Scan for the cell matching the given text and deliver its (x, y) coordinate at center. 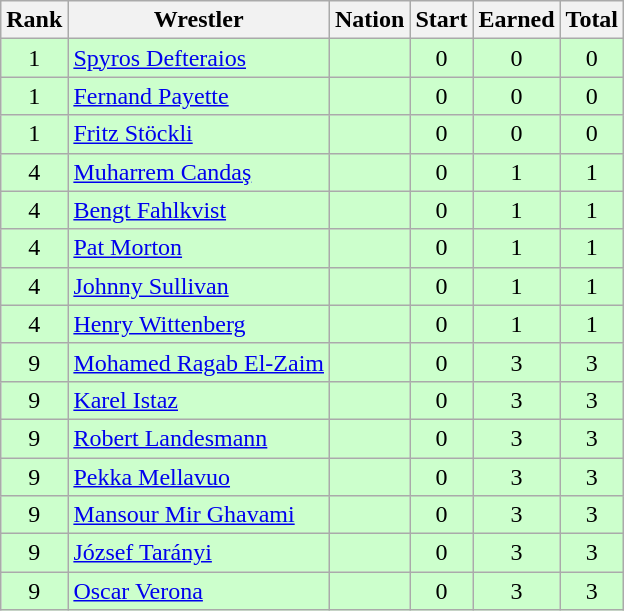
József Tarányi (199, 553)
Henry Wittenberg (199, 324)
Bengt Fahlkvist (199, 210)
Oscar Verona (199, 591)
Nation (370, 20)
Start (442, 20)
Wrestler (199, 20)
Robert Landesmann (199, 438)
Rank (34, 20)
Total (592, 20)
Earned (516, 20)
Karel Istaz (199, 400)
Fernand Payette (199, 96)
Pat Morton (199, 248)
Johnny Sullivan (199, 286)
Spyros Defteraios (199, 58)
Muharrem Candaş (199, 172)
Mohamed Ragab El-Zaim (199, 362)
Fritz Stöckli (199, 134)
Mansour Mir Ghavami (199, 515)
Pekka Mellavuo (199, 477)
